Locate the cell with the specified text and output its [x, y] center coordinate. 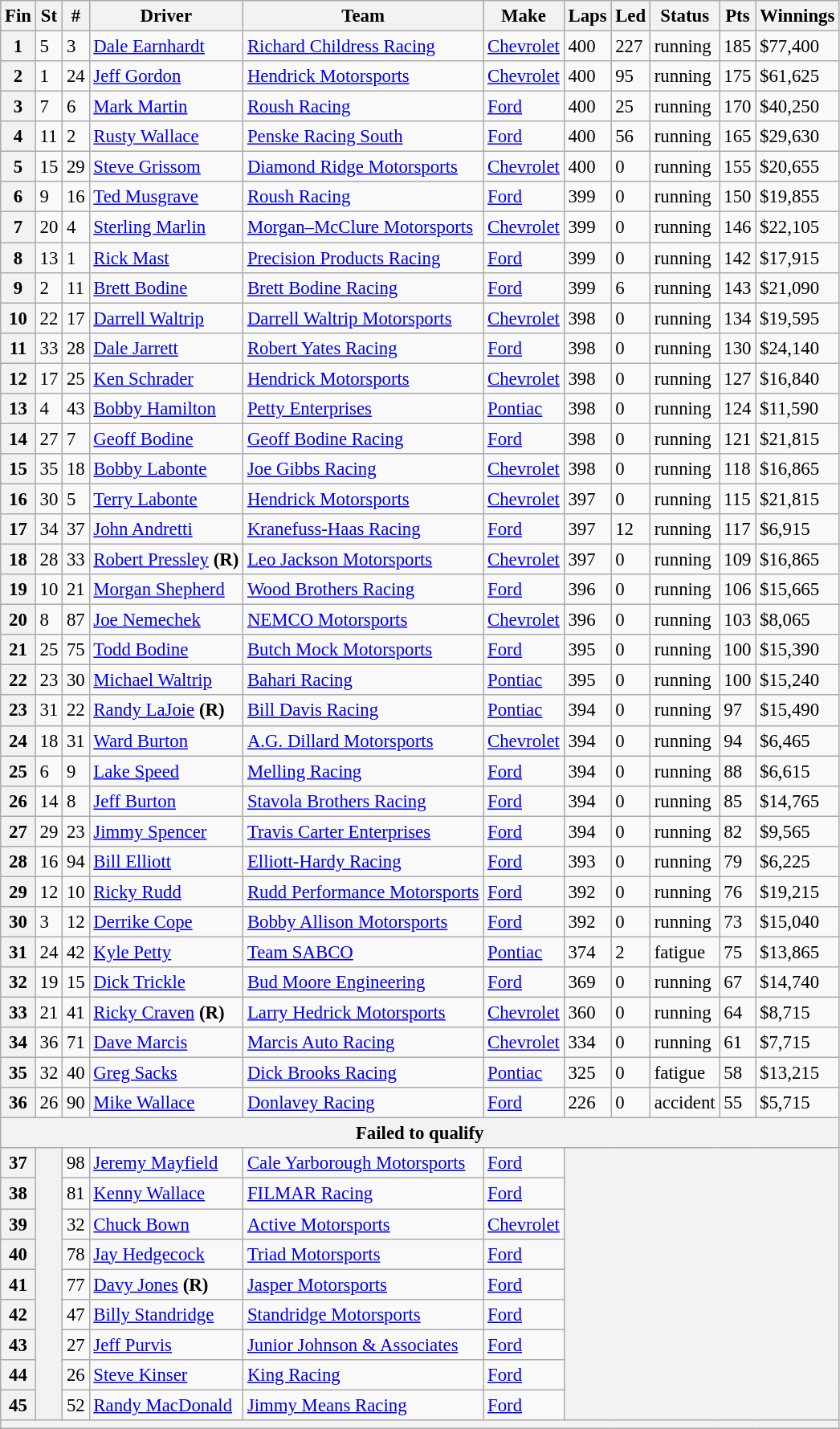
Davy Jones (R) [166, 1284]
Ricky Craven (R) [166, 1013]
117 [737, 529]
85 [737, 801]
Jeremy Mayfield [166, 1164]
Failed to qualify [420, 1133]
$6,615 [797, 771]
Randy LaJoie (R) [166, 711]
$40,250 [797, 107]
Bobby Allison Motorsports [363, 922]
Winnings [797, 16]
King Racing [363, 1375]
81 [75, 1194]
Joe Gibbs Racing [363, 469]
134 [737, 318]
Status [684, 16]
369 [588, 982]
$6,225 [797, 862]
106 [737, 590]
$6,915 [797, 529]
Fin [18, 16]
Morgan–McClure Motorsports [363, 227]
Robert Yates Racing [363, 348]
226 [588, 1103]
Geoff Bodine [166, 439]
Jeff Burton [166, 801]
$21,090 [797, 288]
374 [588, 952]
$20,655 [797, 167]
Robert Pressley (R) [166, 560]
John Andretti [166, 529]
Mark Martin [166, 107]
$17,915 [797, 258]
$15,040 [797, 922]
325 [588, 1073]
Dick Brooks Racing [363, 1073]
155 [737, 167]
109 [737, 560]
52 [75, 1405]
Rusty Wallace [166, 137]
61 [737, 1043]
150 [737, 197]
$8,065 [797, 620]
64 [737, 1013]
$9,565 [797, 831]
Brett Bodine [166, 288]
Jimmy Spencer [166, 831]
Junior Johnson & Associates [363, 1345]
Precision Products Racing [363, 258]
Michael Waltrip [166, 680]
90 [75, 1103]
360 [588, 1013]
82 [737, 831]
Derrike Cope [166, 922]
76 [737, 892]
Dale Earnhardt [166, 47]
Driver [166, 16]
Bahari Racing [363, 680]
95 [631, 76]
Rudd Performance Motorsports [363, 892]
98 [75, 1164]
77 [75, 1284]
Led [631, 16]
130 [737, 348]
Diamond Ridge Motorsports [363, 167]
Darrell Waltrip [166, 318]
78 [75, 1254]
Mike Wallace [166, 1103]
Jasper Motorsports [363, 1284]
Wood Brothers Racing [363, 590]
Jeff Purvis [166, 1345]
118 [737, 469]
Travis Carter Enterprises [363, 831]
170 [737, 107]
$15,665 [797, 590]
393 [588, 862]
Bobby Hamilton [166, 409]
$7,715 [797, 1043]
227 [631, 47]
Cale Yarborough Motorsports [363, 1164]
Ward Burton [166, 741]
$19,215 [797, 892]
$8,715 [797, 1013]
NEMCO Motorsports [363, 620]
Ricky Rudd [166, 892]
Jimmy Means Racing [363, 1405]
47 [75, 1314]
$15,490 [797, 711]
Darrell Waltrip Motorsports [363, 318]
$15,390 [797, 650]
67 [737, 982]
Active Motorsports [363, 1224]
$77,400 [797, 47]
Geoff Bodine Racing [363, 439]
Dick Trickle [166, 982]
$22,105 [797, 227]
Laps [588, 16]
Billy Standridge [166, 1314]
Team SABCO [363, 952]
143 [737, 288]
# [75, 16]
142 [737, 258]
Kenny Wallace [166, 1194]
Team [363, 16]
$6,465 [797, 741]
$29,630 [797, 137]
73 [737, 922]
accident [684, 1103]
71 [75, 1043]
Elliott-Hardy Racing [363, 862]
Joe Nemechek [166, 620]
124 [737, 409]
$19,595 [797, 318]
Chuck Bown [166, 1224]
Bill Davis Racing [363, 711]
88 [737, 771]
Randy MacDonald [166, 1405]
Pts [737, 16]
$61,625 [797, 76]
Lake Speed [166, 771]
58 [737, 1073]
$13,865 [797, 952]
334 [588, 1043]
St [48, 16]
Kyle Petty [166, 952]
39 [18, 1224]
Standridge Motorsports [363, 1314]
146 [737, 227]
103 [737, 620]
$15,240 [797, 680]
Greg Sacks [166, 1073]
Penske Racing South [363, 137]
Bobby Labonte [166, 469]
Butch Mock Motorsports [363, 650]
175 [737, 76]
97 [737, 711]
Kranefuss-Haas Racing [363, 529]
$24,140 [797, 348]
Dave Marcis [166, 1043]
$11,590 [797, 409]
55 [737, 1103]
Dale Jarrett [166, 348]
Larry Hedrick Motorsports [363, 1013]
Melling Racing [363, 771]
Petty Enterprises [363, 409]
$19,855 [797, 197]
Rick Mast [166, 258]
79 [737, 862]
121 [737, 439]
Richard Childress Racing [363, 47]
115 [737, 499]
87 [75, 620]
$13,215 [797, 1073]
Marcis Auto Racing [363, 1043]
Todd Bodine [166, 650]
Jay Hedgecock [166, 1254]
Stavola Brothers Racing [363, 801]
Ted Musgrave [166, 197]
$5,715 [797, 1103]
Leo Jackson Motorsports [363, 560]
Bud Moore Engineering [363, 982]
Steve Kinser [166, 1375]
Brett Bodine Racing [363, 288]
Steve Grissom [166, 167]
185 [737, 47]
Bill Elliott [166, 862]
$14,765 [797, 801]
127 [737, 378]
Triad Motorsports [363, 1254]
$16,840 [797, 378]
Morgan Shepherd [166, 590]
Jeff Gordon [166, 76]
44 [18, 1375]
38 [18, 1194]
Donlavey Racing [363, 1103]
A.G. Dillard Motorsports [363, 741]
165 [737, 137]
FILMAR Racing [363, 1194]
Sterling Marlin [166, 227]
Terry Labonte [166, 499]
$14,740 [797, 982]
Ken Schrader [166, 378]
Make [524, 16]
56 [631, 137]
45 [18, 1405]
